Find where the given text appears and provide that cell's center as (X, Y) coordinate. 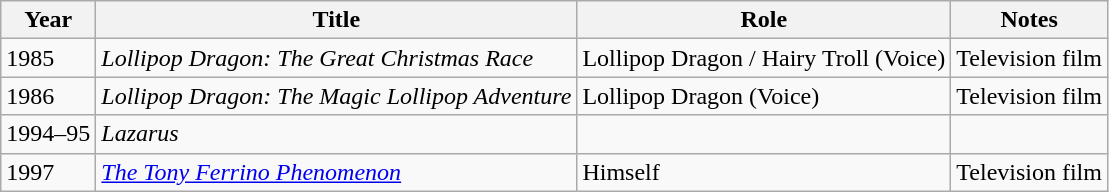
The Tony Ferrino Phenomenon (336, 172)
Himself (764, 172)
1985 (48, 58)
Lazarus (336, 134)
Lollipop Dragon: The Magic Lollipop Adventure (336, 96)
Lollipop Dragon / Hairy Troll (Voice) (764, 58)
Lollipop Dragon (Voice) (764, 96)
Notes (1030, 20)
Lollipop Dragon: The Great Christmas Race (336, 58)
Role (764, 20)
1986 (48, 96)
Year (48, 20)
1997 (48, 172)
1994–95 (48, 134)
Title (336, 20)
